Find where the given text appears and provide that cell's center as (x, y) coordinate. 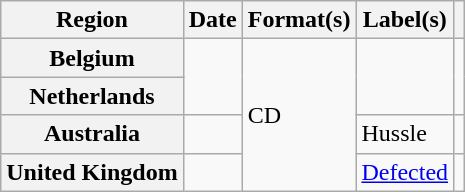
Region (92, 20)
Label(s) (405, 20)
CD (299, 115)
Defected (405, 172)
Australia (92, 134)
Hussle (405, 134)
Belgium (92, 58)
Date (212, 20)
Netherlands (92, 96)
Format(s) (299, 20)
United Kingdom (92, 172)
